Find where the given text appears and provide that cell's center as [X, Y] coordinate. 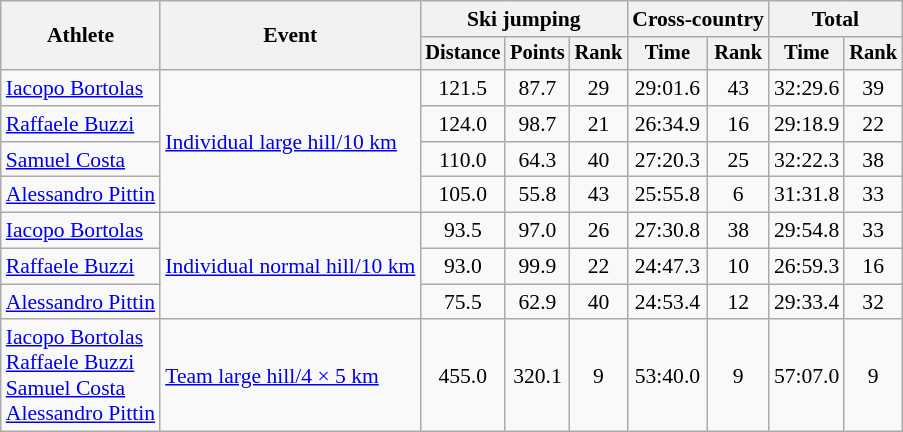
64.3 [537, 160]
Individual large hill/10 km [290, 141]
Iacopo BortolasRaffaele BuzziSamuel CostaAlessandro Pittin [80, 376]
31:31.8 [806, 195]
26:59.3 [806, 267]
26 [599, 231]
32:22.3 [806, 160]
110.0 [462, 160]
26:34.9 [667, 124]
55.8 [537, 195]
121.5 [462, 88]
57:07.0 [806, 376]
32 [873, 302]
6 [738, 195]
Points [537, 54]
10 [738, 267]
Distance [462, 54]
Athlete [80, 36]
12 [738, 302]
32:29.6 [806, 88]
62.9 [537, 302]
Team large hill/4 × 5 km [290, 376]
53:40.0 [667, 376]
Individual normal hill/10 km [290, 266]
27:20.3 [667, 160]
87.7 [537, 88]
Ski jumping [524, 19]
27:30.8 [667, 231]
Total [836, 19]
93.0 [462, 267]
24:53.4 [667, 302]
455.0 [462, 376]
93.5 [462, 231]
99.9 [537, 267]
Event [290, 36]
29 [599, 88]
29:01.6 [667, 88]
29:33.4 [806, 302]
97.0 [537, 231]
Cross-country [698, 19]
29:54.8 [806, 231]
29:18.9 [806, 124]
25 [738, 160]
105.0 [462, 195]
39 [873, 88]
24:47.3 [667, 267]
75.5 [462, 302]
124.0 [462, 124]
25:55.8 [667, 195]
21 [599, 124]
Samuel Costa [80, 160]
320.1 [537, 376]
98.7 [537, 124]
